Pinpoint the cell where the given text exists, returning its (X, Y) midpoint coordinate. 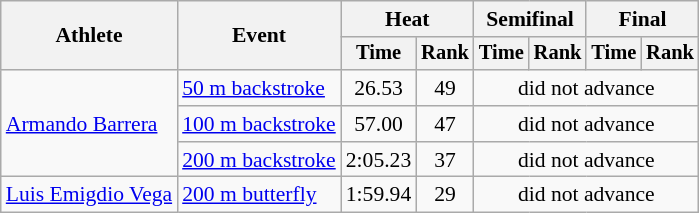
Luis Emigdio Vega (89, 195)
Armando Barrera (89, 124)
Semifinal (530, 19)
1:59.94 (378, 195)
47 (445, 124)
50 m backstroke (259, 88)
26.53 (378, 88)
2:05.23 (378, 160)
57.00 (378, 124)
Event (259, 36)
Final (642, 19)
49 (445, 88)
Heat (408, 19)
200 m butterfly (259, 195)
Athlete (89, 36)
29 (445, 195)
37 (445, 160)
200 m backstroke (259, 160)
100 m backstroke (259, 124)
